Identify which cell holds the provided text, then report its [X, Y] central coordinate. 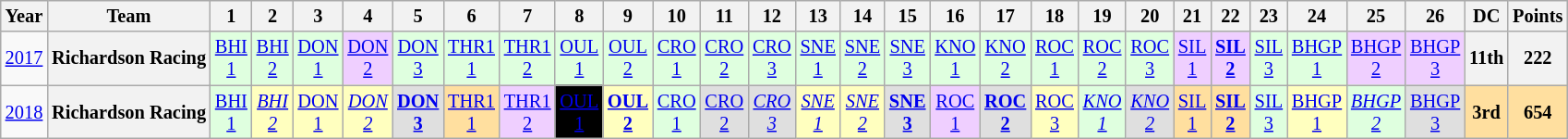
9 [628, 16]
222 [1538, 58]
16 [955, 16]
24 [1317, 16]
8 [579, 16]
13 [818, 16]
Year [24, 16]
11 [724, 16]
20 [1150, 16]
15 [907, 16]
3 [319, 16]
22 [1230, 16]
21 [1192, 16]
7 [528, 16]
2018 [24, 112]
654 [1538, 112]
1 [231, 16]
23 [1269, 16]
3rd [1487, 112]
10 [677, 16]
12 [772, 16]
6 [471, 16]
19 [1103, 16]
DC [1487, 16]
11th [1487, 58]
25 [1376, 16]
26 [1435, 16]
4 [368, 16]
5 [417, 16]
17 [1005, 16]
14 [862, 16]
Team [129, 16]
2 [273, 16]
Points [1538, 16]
18 [1055, 16]
2017 [24, 58]
